Output the [x, y] coordinate of the center of the cell containing the given text.  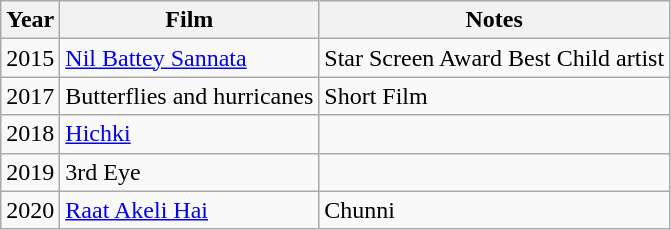
Nil Battey Sannata [190, 58]
2017 [30, 96]
2020 [30, 210]
Butterflies and hurricanes [190, 96]
Star Screen Award Best Child artist [494, 58]
3rd Eye [190, 172]
Year [30, 20]
Film [190, 20]
Hichki [190, 134]
2018 [30, 134]
Chunni [494, 210]
Short Film [494, 96]
Raat Akeli Hai [190, 210]
Notes [494, 20]
2019 [30, 172]
2015 [30, 58]
